Search for the cell housing the specified text and yield its [X, Y] center coordinate. 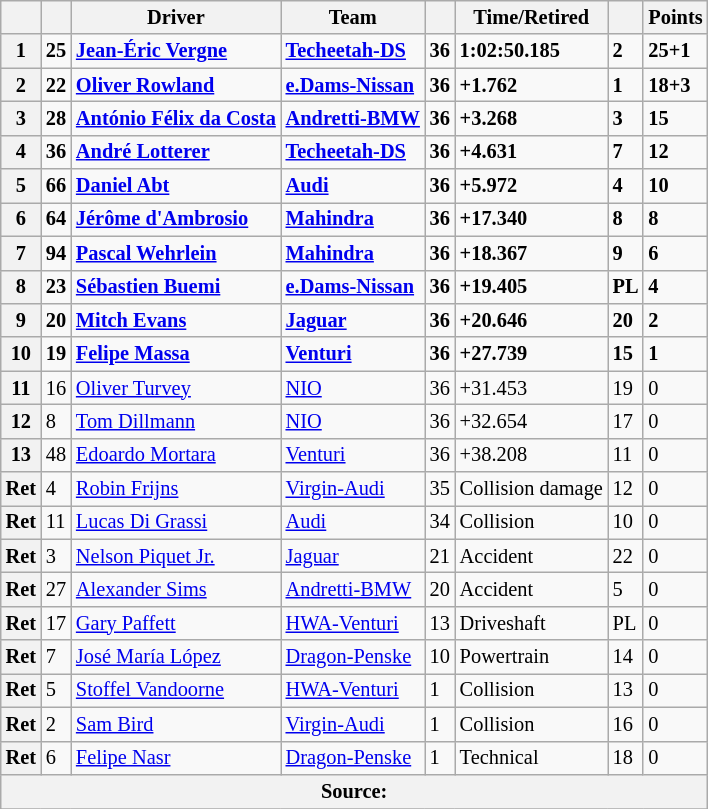
+31.453 [532, 388]
André Lotterer [176, 152]
66 [56, 186]
Mitch Evans [176, 320]
+19.405 [532, 287]
Points [675, 17]
+18.367 [532, 253]
34 [440, 522]
Collision damage [532, 489]
Nelson Piquet Jr. [176, 556]
18 [626, 758]
José María López [176, 657]
Sébastien Buemi [176, 287]
48 [56, 455]
+3.268 [532, 118]
25+1 [675, 51]
21 [440, 556]
+17.340 [532, 219]
Technical [532, 758]
18+3 [675, 85]
Sam Bird [176, 724]
António Félix da Costa [176, 118]
64 [56, 219]
Edoardo Mortara [176, 455]
1:02:50.185 [532, 51]
Time/Retired [532, 17]
Robin Frijns [176, 489]
28 [56, 118]
35 [440, 489]
94 [56, 253]
14 [626, 657]
+1.762 [532, 85]
+27.739 [532, 354]
Team [353, 17]
Gary Paffett [176, 623]
Alexander Sims [176, 589]
Felipe Nasr [176, 758]
Oliver Rowland [176, 85]
Powertrain [532, 657]
Pascal Wehrlein [176, 253]
+4.631 [532, 152]
+5.972 [532, 186]
Jérôme d'Ambrosio [176, 219]
Lucas Di Grassi [176, 522]
Oliver Turvey [176, 388]
Felipe Massa [176, 354]
+20.646 [532, 320]
25 [56, 51]
Daniel Abt [176, 186]
Stoffel Vandoorne [176, 690]
Jean-Éric Vergne [176, 51]
+38.208 [532, 455]
23 [56, 287]
Source: [354, 791]
+32.654 [532, 421]
Tom Dillmann [176, 421]
Driveshaft [532, 623]
27 [56, 589]
Driver [176, 17]
